Determine the [x, y] coordinate at the center of the cell enclosing the given text.  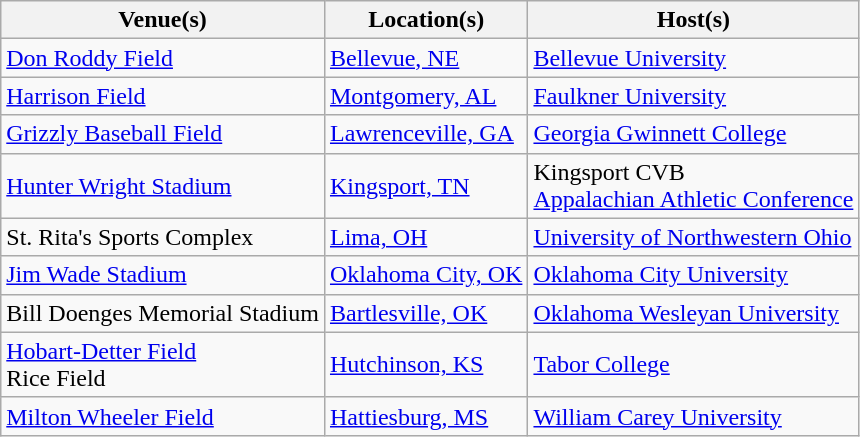
Lima, OH [426, 237]
Oklahoma Wesleyan University [694, 313]
Kingsport CVBAppalachian Athletic Conference [694, 186]
Montgomery, AL [426, 96]
William Carey University [694, 416]
Don Roddy Field [163, 58]
St. Rita's Sports Complex [163, 237]
Location(s) [426, 20]
Faulkner University [694, 96]
Bellevue, NE [426, 58]
Hunter Wright Stadium [163, 186]
Lawrenceville, GA [426, 134]
Venue(s) [163, 20]
Hobart-Detter FieldRice Field [163, 364]
Jim Wade Stadium [163, 275]
Kingsport, TN [426, 186]
Oklahoma City University [694, 275]
Grizzly Baseball Field [163, 134]
Georgia Gwinnett College [694, 134]
Milton Wheeler Field [163, 416]
Harrison Field [163, 96]
Tabor College [694, 364]
Hattiesburg, MS [426, 416]
Bill Doenges Memorial Stadium [163, 313]
Bellevue University [694, 58]
Host(s) [694, 20]
University of Northwestern Ohio [694, 237]
Oklahoma City, OK [426, 275]
Hutchinson, KS [426, 364]
Bartlesville, OK [426, 313]
